From the cell containing the given text, extract its center point as [X, Y] coordinate. 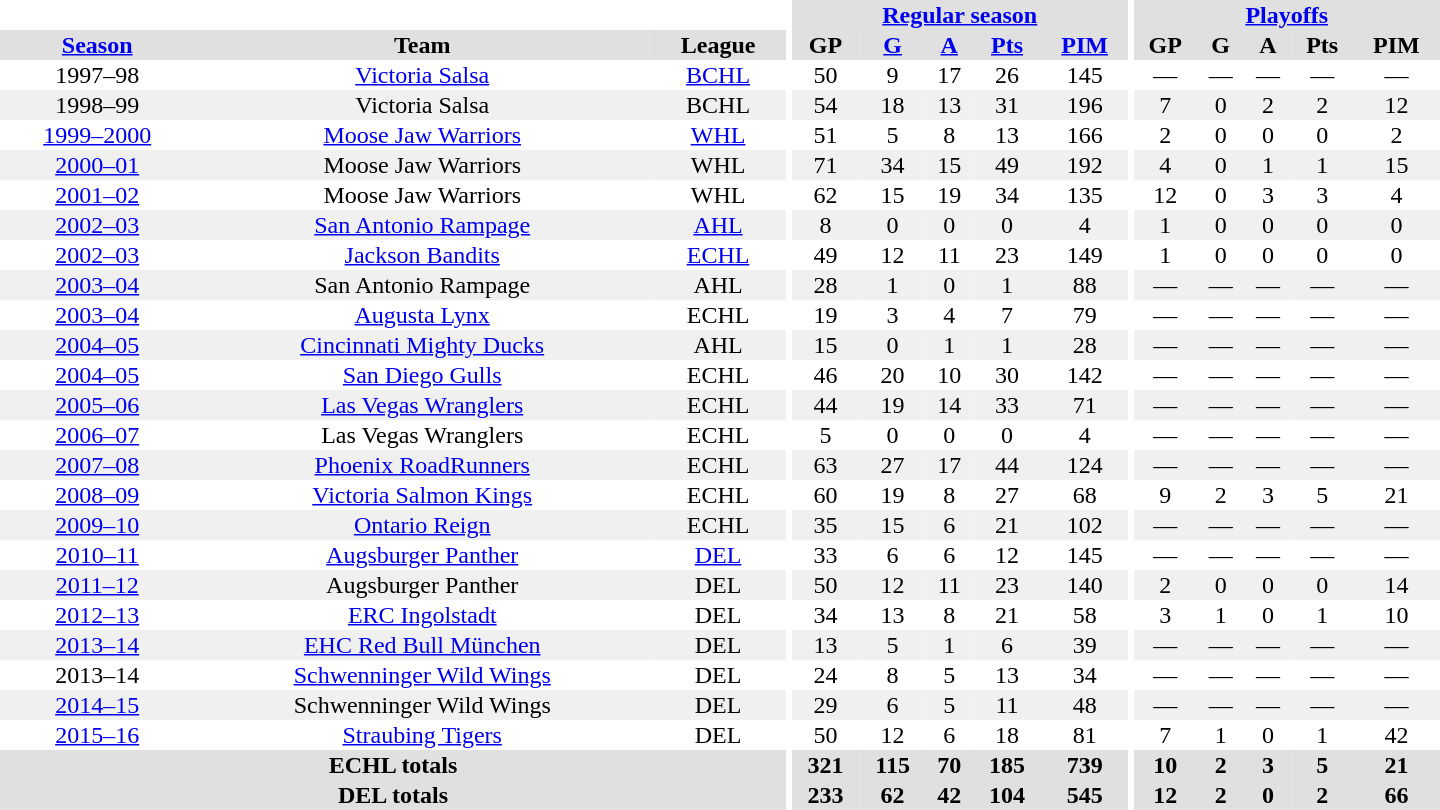
102 [1084, 525]
Straubing Tigers [422, 735]
1997–98 [97, 75]
Phoenix RoadRunners [422, 465]
2014–15 [97, 705]
60 [825, 495]
2006–07 [97, 435]
70 [950, 765]
31 [1007, 105]
ERC Ingolstadt [422, 615]
Ontario Reign [422, 525]
46 [825, 375]
321 [825, 765]
54 [825, 105]
Augusta Lynx [422, 315]
142 [1084, 375]
Cincinnati Mighty Ducks [422, 345]
2012–13 [97, 615]
545 [1084, 795]
88 [1084, 285]
29 [825, 705]
81 [1084, 735]
35 [825, 525]
166 [1084, 135]
EHC Red Bull München [422, 645]
48 [1084, 705]
26 [1007, 75]
104 [1007, 795]
Jackson Bandits [422, 255]
196 [1084, 105]
League [718, 45]
2015–16 [97, 735]
1998–99 [97, 105]
2005–06 [97, 405]
2010–11 [97, 555]
San Diego Gulls [422, 375]
DEL totals [393, 795]
Playoffs [1286, 15]
1999–2000 [97, 135]
124 [1084, 465]
2001–02 [97, 195]
68 [1084, 495]
185 [1007, 765]
135 [1084, 195]
192 [1084, 165]
149 [1084, 255]
66 [1396, 795]
39 [1084, 645]
Team [422, 45]
739 [1084, 765]
2009–10 [97, 525]
2011–12 [97, 585]
233 [825, 795]
140 [1084, 585]
Regular season [960, 15]
58 [1084, 615]
Season [97, 45]
ECHL totals [393, 765]
51 [825, 135]
79 [1084, 315]
30 [1007, 375]
63 [825, 465]
115 [893, 765]
2000–01 [97, 165]
20 [893, 375]
Victoria Salmon Kings [422, 495]
2008–09 [97, 495]
24 [825, 675]
2007–08 [97, 465]
